Detect which cell encompasses the target text, then output its (X, Y) center coordinate. 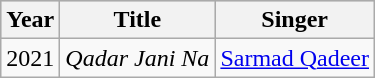
2021 (30, 58)
Year (30, 20)
Qadar Jani Na (138, 58)
Singer (295, 20)
Sarmad Qadeer (295, 58)
Title (138, 20)
